Determine the [x, y] coordinate at the center of the cell enclosing the given text.  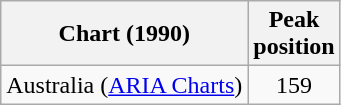
Australia (ARIA Charts) [124, 85]
Chart (1990) [124, 34]
159 [294, 85]
Peakposition [294, 34]
